From the cell containing the given text, extract its center point as (x, y) coordinate. 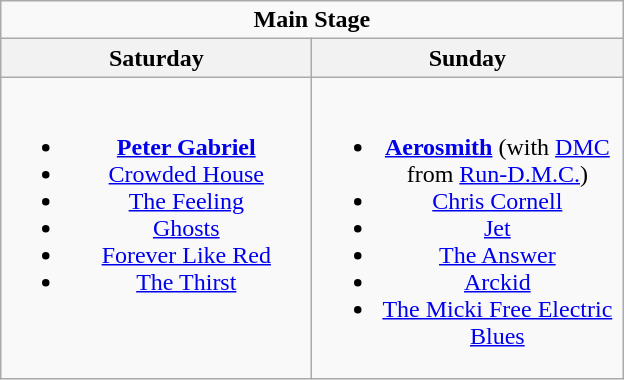
Saturday (156, 58)
Aerosmith (with DMC from Run-D.M.C.)Chris CornellJetThe AnswerArckidThe Micki Free Electric Blues (468, 228)
Peter GabrielCrowded HouseThe FeelingGhostsForever Like RedThe Thirst (156, 228)
Main Stage (312, 20)
Sunday (468, 58)
